Return (x, y) of the center of cell containing provided text 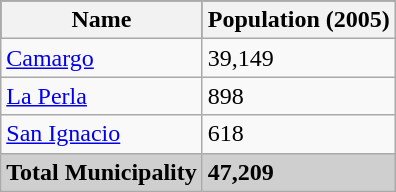
898 (298, 96)
618 (298, 134)
La Perla (102, 96)
Total Municipality (102, 172)
Name (102, 20)
San Ignacio (102, 134)
39,149 (298, 58)
47,209 (298, 172)
Population (2005) (298, 20)
Camargo (102, 58)
